Capture the cell that displays the provided text and extract its [X, Y] central coordinate. 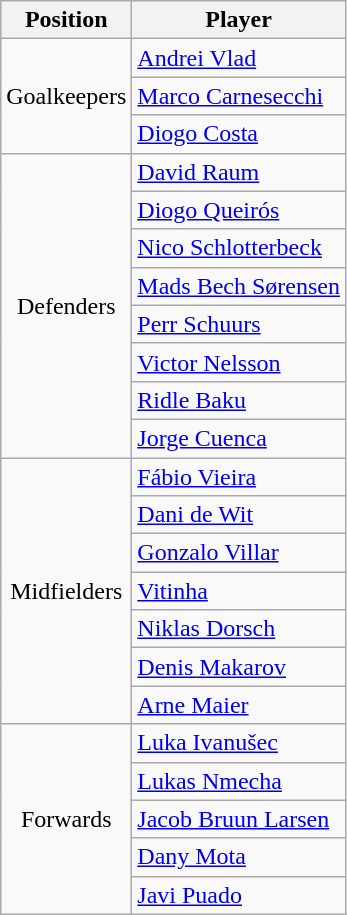
Luka Ivanušec [239, 743]
Jacob Bruun Larsen [239, 819]
Player [239, 20]
David Raum [239, 172]
Lukas Nmecha [239, 781]
Defenders [66, 305]
Jorge Cuenca [239, 438]
Nico Schlotterbeck [239, 248]
Forwards [66, 819]
Goalkeepers [66, 96]
Ridle Baku [239, 400]
Arne Maier [239, 705]
Perr Schuurs [239, 324]
Javi Puado [239, 895]
Mads Bech Sørensen [239, 286]
Dany Mota [239, 857]
Dani de Wit [239, 515]
Vitinha [239, 591]
Marco Carnesecchi [239, 96]
Fábio Vieira [239, 477]
Diogo Costa [239, 134]
Midfielders [66, 591]
Diogo Queirós [239, 210]
Gonzalo Villar [239, 553]
Victor Nelsson [239, 362]
Andrei Vlad [239, 58]
Position [66, 20]
Niklas Dorsch [239, 629]
Denis Makarov [239, 667]
